Capture the cell that displays the provided text and extract its [x, y] central coordinate. 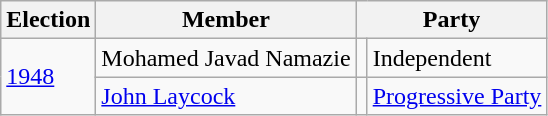
John Laycock [226, 96]
Election [48, 20]
Independent [457, 58]
Party [452, 20]
Mohamed Javad Namazie [226, 58]
Progressive Party [457, 96]
Member [226, 20]
1948 [48, 77]
